Detect which cell encompasses the target text, then output its (X, Y) center coordinate. 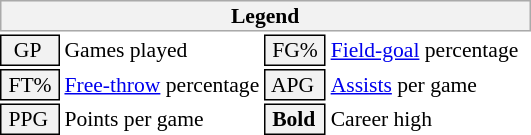
GP (30, 50)
FG% (295, 50)
Legend (265, 16)
Free-throw percentage (162, 85)
Games played (162, 50)
APG (295, 85)
Field-goal percentage (430, 50)
Assists per game (430, 85)
FT% (30, 85)
